Return (x, y) of the center of cell containing provided text 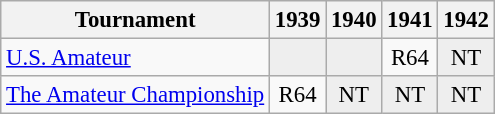
U.S. Amateur (136, 58)
Tournament (136, 20)
1941 (410, 20)
The Amateur Championship (136, 95)
1942 (466, 20)
1940 (354, 20)
1939 (298, 20)
